Search for the cell housing the specified text and yield its (X, Y) center coordinate. 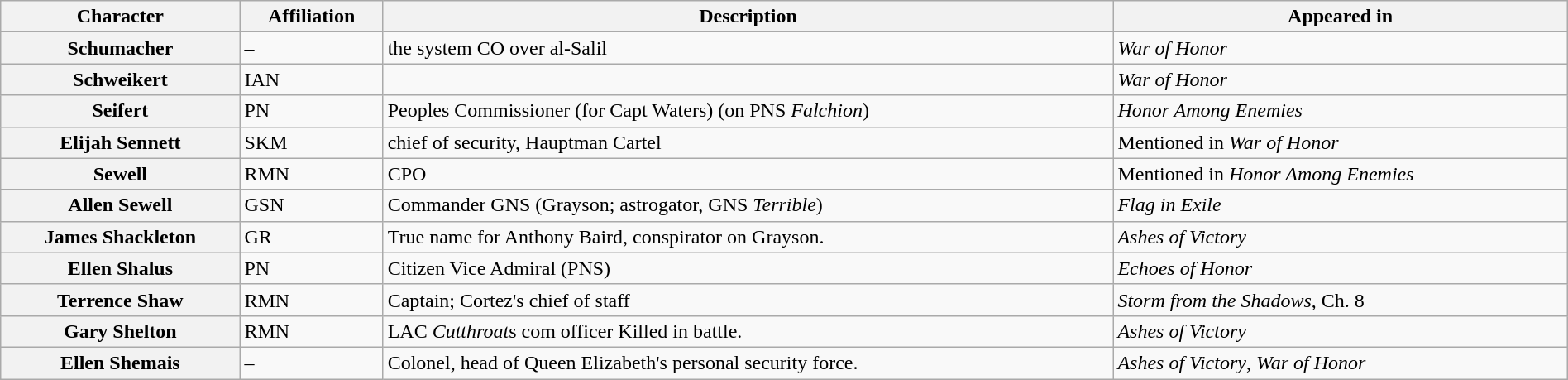
Terrence Shaw (121, 300)
Seifert (121, 111)
Character (121, 17)
Colonel, head of Queen Elizabeth's personal security force. (748, 363)
Peoples Commissioner (for Capt Waters) (on PNS Falchion) (748, 111)
GR (311, 237)
Mentioned in Honor Among Enemies (1340, 174)
chief of security, Hauptman Cartel (748, 142)
LAC Cutthroats com officer Killed in battle. (748, 331)
True name for Anthony Baird, conspirator on Grayson. (748, 237)
IAN (311, 79)
Ashes of Victory, War of Honor (1340, 363)
Affiliation (311, 17)
Captain; Cortez's chief of staff (748, 300)
Ellen Shemais (121, 363)
James Shackleton (121, 237)
Appeared in (1340, 17)
Ellen Shalus (121, 268)
Echoes of Honor (1340, 268)
Gary Shelton (121, 331)
Elijah Sennett (121, 142)
CPO (748, 174)
SKM (311, 142)
Schumacher (121, 48)
Allen Sewell (121, 205)
the system CO over al-Salil (748, 48)
GSN (311, 205)
Sewell (121, 174)
Commander GNS (Grayson; astrogator, GNS Terrible) (748, 205)
Schweikert (121, 79)
Mentioned in War of Honor (1340, 142)
Citizen Vice Admiral (PNS) (748, 268)
Description (748, 17)
Flag in Exile (1340, 205)
Storm from the Shadows, Ch. 8 (1340, 300)
Honor Among Enemies (1340, 111)
